Extract the [x, y] coordinate from the center of the cell holding the provided text.  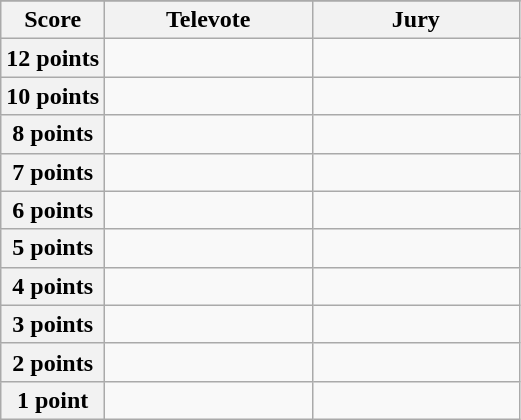
Televote [209, 20]
8 points [53, 134]
2 points [53, 362]
12 points [53, 58]
10 points [53, 96]
1 point [53, 400]
Jury [416, 20]
4 points [53, 286]
6 points [53, 210]
3 points [53, 324]
Score [53, 20]
7 points [53, 172]
5 points [53, 248]
